Output the [X, Y] coordinate of the center of the cell containing the given text.  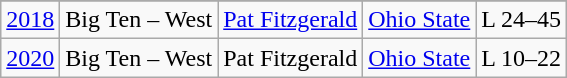
L 10–22 [522, 58]
2020 [30, 58]
2018 [30, 20]
L 24–45 [522, 20]
